Output the (X, Y) coordinate of the center of the cell containing the given text.  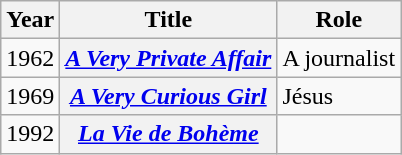
A Very Curious Girl (168, 96)
Title (168, 20)
Role (339, 20)
A Very Private Affair (168, 58)
1962 (30, 58)
La Vie de Bohème (168, 134)
1969 (30, 96)
A journalist (339, 58)
Year (30, 20)
1992 (30, 134)
Jésus (339, 96)
